Provide the (X, Y) coordinate of the cell's center where the given text is located.  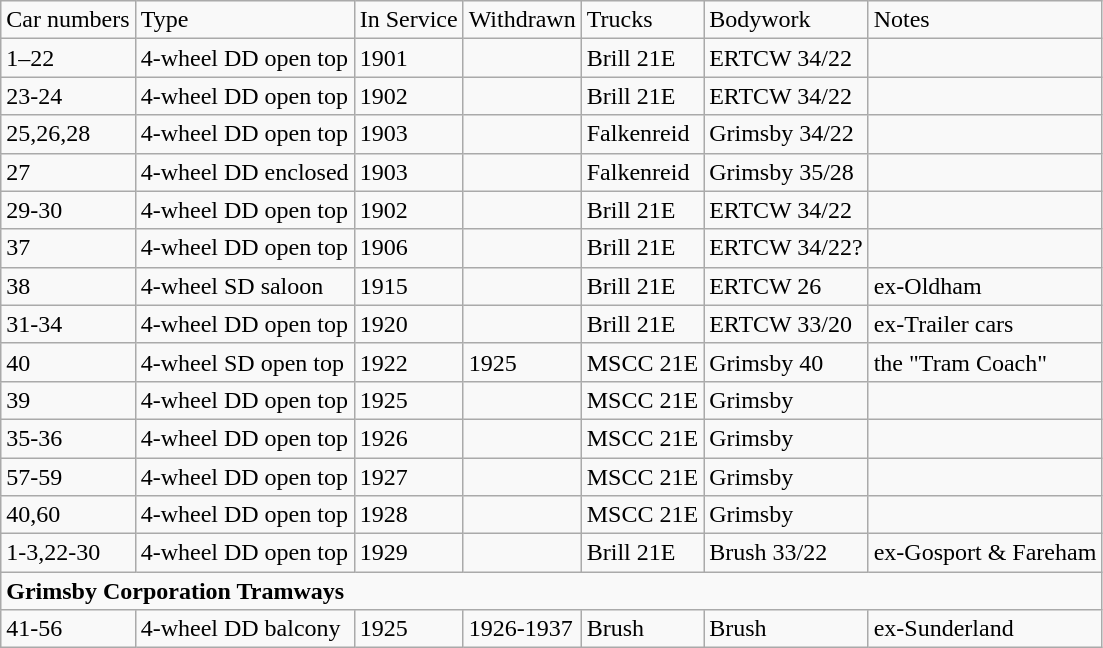
ex-Gosport & Fareham (985, 553)
1906 (408, 248)
1901 (408, 58)
Notes (985, 20)
ERTCW 26 (786, 286)
4-wheel DD balcony (244, 629)
29-30 (68, 210)
1-3,22-30 (68, 553)
ERTCW 33/20 (786, 324)
1929 (408, 553)
Brush 33/22 (786, 553)
ex-Oldham (985, 286)
1927 (408, 477)
Type (244, 20)
1915 (408, 286)
1922 (408, 362)
39 (68, 400)
Bodywork (786, 20)
In Service (408, 20)
Grimsby 35/28 (786, 172)
57-59 (68, 477)
Grimsby Corporation Tramways (552, 591)
Withdrawn (522, 20)
1928 (408, 515)
ERTCW 34/22? (786, 248)
ex-Sunderland (985, 629)
37 (68, 248)
1–22 (68, 58)
31-34 (68, 324)
Grimsby 40 (786, 362)
25,26,28 (68, 134)
4-wheel DD enclosed (244, 172)
40 (68, 362)
35-36 (68, 438)
Car numbers (68, 20)
23-24 (68, 96)
27 (68, 172)
ex-Trailer cars (985, 324)
4-wheel SD open top (244, 362)
4-wheel SD saloon (244, 286)
41-56 (68, 629)
Trucks (642, 20)
1926 (408, 438)
38 (68, 286)
1920 (408, 324)
the "Tram Coach" (985, 362)
Grimsby 34/22 (786, 134)
40,60 (68, 515)
1926-1937 (522, 629)
